Determine the [X, Y] coordinate at the center of the cell enclosing the given text.  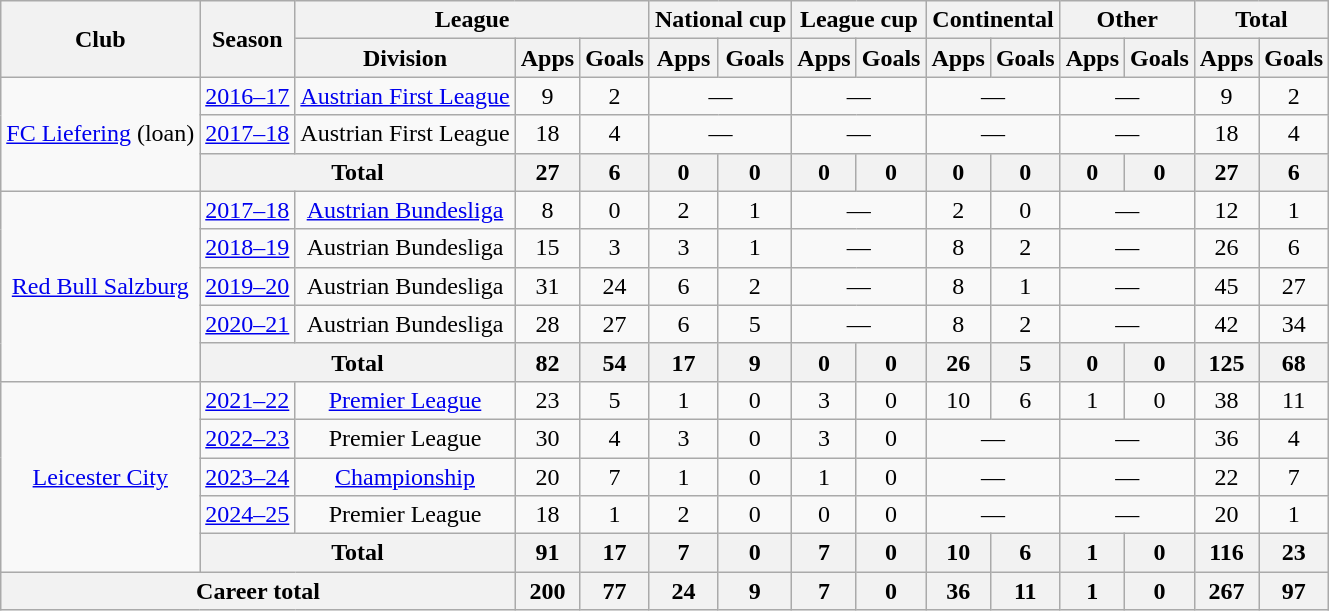
Other [1127, 20]
Continental [993, 20]
National cup [720, 20]
116 [1226, 553]
15 [547, 248]
91 [547, 553]
28 [547, 324]
45 [1226, 286]
2023–24 [248, 477]
12 [1226, 210]
77 [615, 591]
Club [100, 39]
68 [1294, 362]
2019–20 [248, 286]
125 [1226, 362]
200 [547, 591]
Championship [405, 477]
267 [1226, 591]
League [472, 20]
Red Bull Salzburg [100, 286]
Division [405, 58]
22 [1226, 477]
42 [1226, 324]
League cup [859, 20]
FC Liefering (loan) [100, 134]
2018–19 [248, 248]
31 [547, 286]
97 [1294, 591]
34 [1294, 324]
38 [1226, 400]
Season [248, 39]
2022–23 [248, 438]
Career total [258, 591]
2020–21 [248, 324]
2021–22 [248, 400]
30 [547, 438]
82 [547, 362]
54 [615, 362]
2024–25 [248, 515]
2016–17 [248, 96]
Leicester City [100, 476]
